Return the (x, y) coordinate for the center point of the cell that contains the specified text.  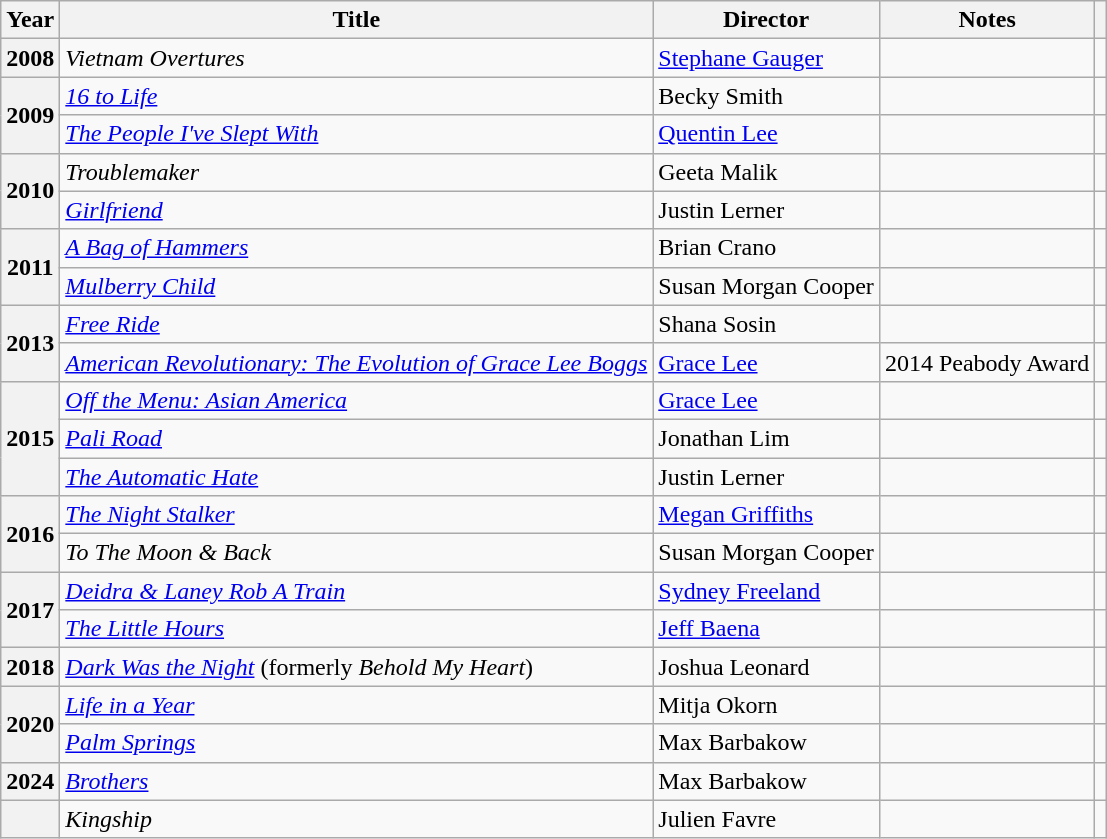
Year (30, 20)
Sydney Freeland (766, 591)
2020 (30, 724)
2011 (30, 267)
Palm Springs (356, 743)
Becky Smith (766, 96)
Dark Was the Night (formerly Behold My Heart) (356, 667)
2018 (30, 667)
Free Ride (356, 324)
2014 Peabody Award (987, 362)
Kingship (356, 819)
Mitja Okorn (766, 705)
2024 (30, 781)
The Night Stalker (356, 515)
2010 (30, 191)
2017 (30, 610)
American Revolutionary: The Evolution of Grace Lee Boggs (356, 362)
Julien Favre (766, 819)
Jonathan Lim (766, 438)
Quentin Lee (766, 134)
Stephane Gauger (766, 58)
Life in a Year (356, 705)
2016 (30, 534)
Shana Sosin (766, 324)
2008 (30, 58)
The Little Hours (356, 629)
2013 (30, 343)
Geeta Malik (766, 172)
16 to Life (356, 96)
Vietnam Overtures (356, 58)
Troublemaker (356, 172)
Deidra & Laney Rob A Train (356, 591)
Megan Griffiths (766, 515)
The Automatic Hate (356, 477)
Joshua Leonard (766, 667)
Title (356, 20)
Jeff Baena (766, 629)
The People I've Slept With (356, 134)
Notes (987, 20)
A Bag of Hammers (356, 248)
To The Moon & Back (356, 553)
2009 (30, 115)
Mulberry Child (356, 286)
Director (766, 20)
Girlfriend (356, 210)
Off the Menu: Asian America (356, 400)
2015 (30, 438)
Pali Road (356, 438)
Brothers (356, 781)
Brian Crano (766, 248)
